Return (x, y) of the center of cell containing provided text 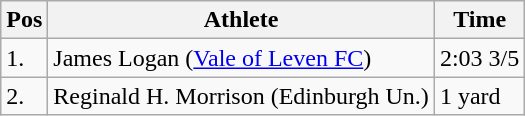
1 yard (479, 96)
Athlete (242, 20)
Reginald H. Morrison (Edinburgh Un.) (242, 96)
James Logan (Vale of Leven FC) (242, 58)
Time (479, 20)
1. (24, 58)
2. (24, 96)
2:03 3/5 (479, 58)
Pos (24, 20)
